For the text-containing cell, return its midpoint in (X, Y) coordinate format. 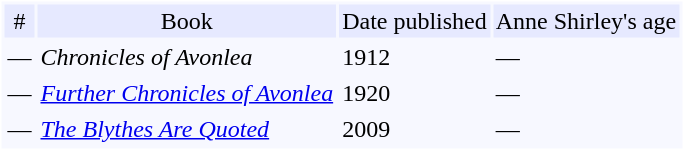
The Blythes Are Quoted (188, 128)
Book (188, 20)
Anne Shirley's age (586, 20)
Date published (414, 20)
# (19, 20)
2009 (414, 128)
Further Chronicles of Avonlea (188, 92)
1920 (414, 92)
1912 (414, 56)
Chronicles of Avonlea (188, 56)
